Extract the [X, Y] coordinate from the center of the cell holding the provided text.  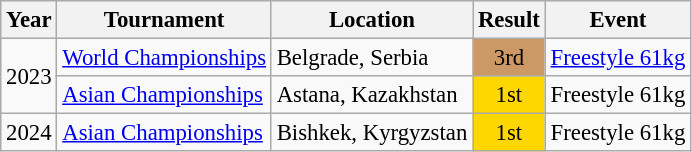
Astana, Kazakhstan [372, 95]
Tournament [164, 20]
Belgrade, Serbia [372, 58]
Year [29, 20]
2024 [29, 133]
3rd [510, 58]
Result [510, 20]
World Championships [164, 58]
Bishkek, Kyrgyzstan [372, 133]
Event [618, 20]
Location [372, 20]
2023 [29, 76]
